For the text-containing cell, return its midpoint in [X, Y] coordinate format. 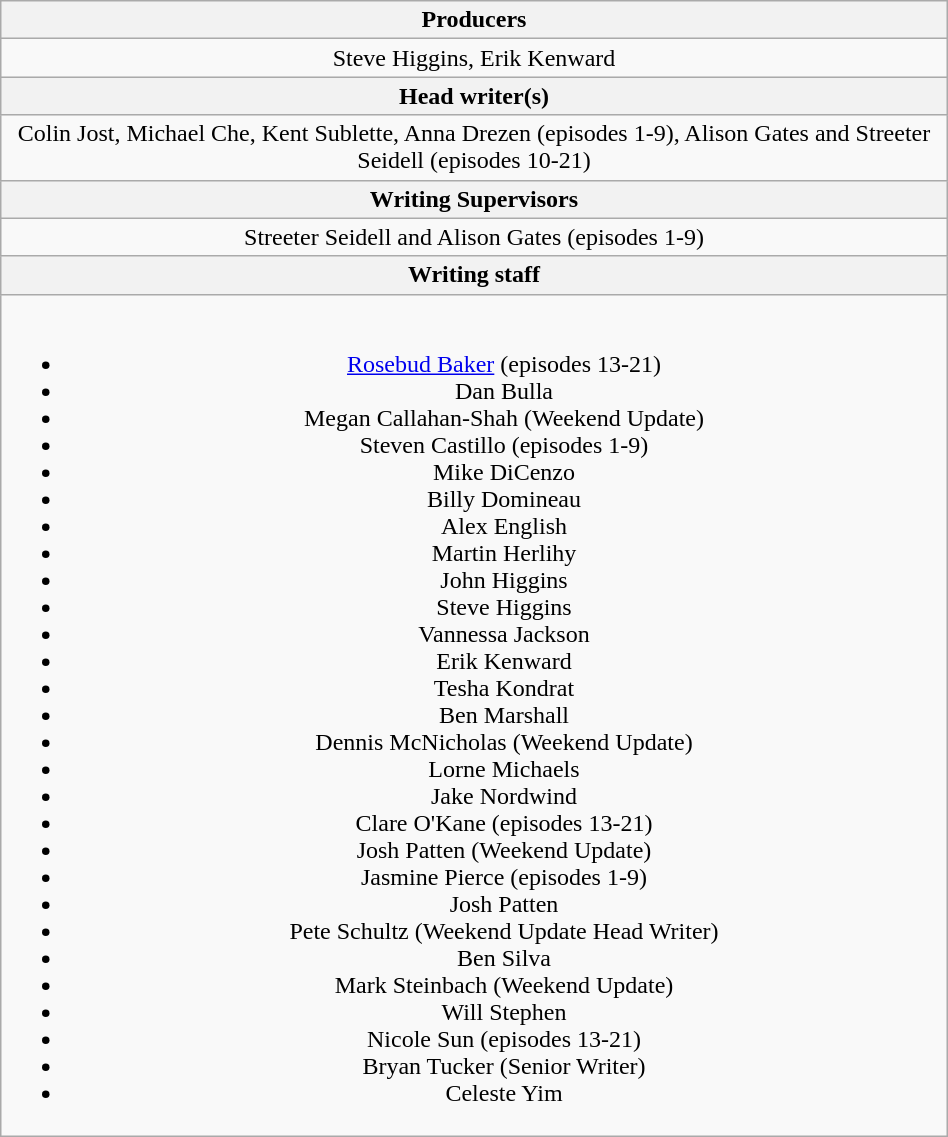
Producers [474, 20]
Head writer(s) [474, 96]
Streeter Seidell and Alison Gates (episodes 1-9) [474, 237]
Writing staff [474, 275]
Colin Jost, Michael Che, Kent Sublette, Anna Drezen (episodes 1-9), Alison Gates and Streeter Seidell (episodes 10-21) [474, 148]
Steve Higgins, Erik Kenward [474, 58]
Writing Supervisors [474, 199]
